Identify which cell holds the provided text, then report its (x, y) central coordinate. 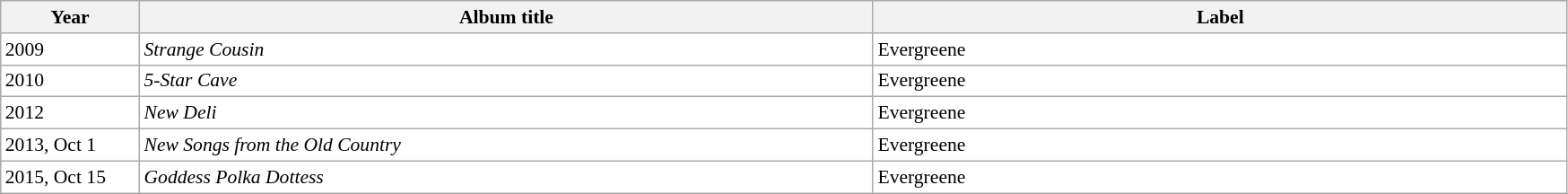
Album title (506, 17)
2010 (70, 81)
Strange Cousin (506, 49)
Goddess Polka Dottess (506, 177)
2012 (70, 113)
2015, Oct 15 (70, 177)
5-Star Cave (506, 81)
New Songs from the Old Country (506, 145)
2009 (70, 49)
New Deli (506, 113)
Year (70, 17)
2013, Oct 1 (70, 145)
Label (1220, 17)
